Determine the (X, Y) coordinate at the center of the cell enclosing the given text.  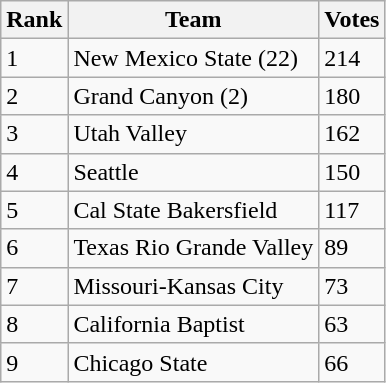
Cal State Bakersfield (194, 210)
1 (34, 58)
New Mexico State (22) (194, 58)
162 (352, 134)
180 (352, 96)
7 (34, 286)
150 (352, 172)
Utah Valley (194, 134)
3 (34, 134)
4 (34, 172)
5 (34, 210)
Texas Rio Grande Valley (194, 248)
89 (352, 248)
73 (352, 286)
66 (352, 362)
63 (352, 324)
Chicago State (194, 362)
Seattle (194, 172)
California Baptist (194, 324)
Missouri-Kansas City (194, 286)
Votes (352, 20)
2 (34, 96)
Team (194, 20)
Grand Canyon (2) (194, 96)
214 (352, 58)
6 (34, 248)
9 (34, 362)
Rank (34, 20)
117 (352, 210)
8 (34, 324)
